Determine the (X, Y) coordinate at the center of the cell enclosing the given text.  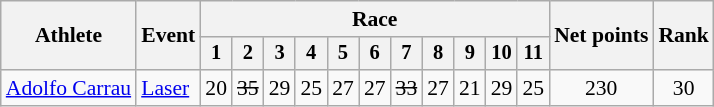
Net points (601, 36)
5 (343, 54)
21 (470, 88)
35 (248, 88)
Laser (168, 88)
Rank (684, 36)
3 (280, 54)
Race (374, 19)
30 (684, 88)
20 (216, 88)
11 (533, 54)
9 (470, 54)
8 (438, 54)
Event (168, 36)
1 (216, 54)
4 (311, 54)
Adolfo Carrau (68, 88)
6 (375, 54)
10 (502, 54)
2 (248, 54)
33 (407, 88)
230 (601, 88)
Athlete (68, 36)
7 (407, 54)
